Return (X, Y) of the center of cell containing provided text 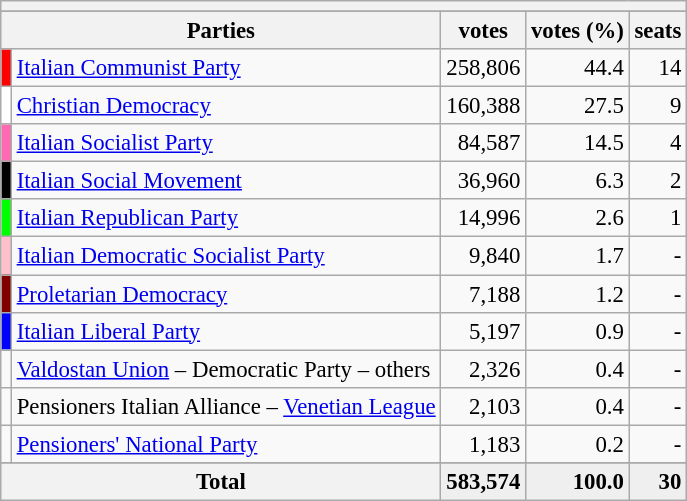
14 (658, 68)
seats (658, 31)
votes (%) (578, 31)
2,103 (484, 406)
0.9 (578, 331)
84,587 (484, 143)
Italian Republican Party (226, 219)
Parties (221, 31)
0.2 (578, 444)
Italian Social Movement (226, 181)
Italian Socialist Party (226, 143)
Italian Communist Party (226, 68)
Christian Democracy (226, 106)
4 (658, 143)
36,960 (484, 181)
2,326 (484, 369)
Total (221, 482)
44.4 (578, 68)
14,996 (484, 219)
9 (658, 106)
100.0 (578, 482)
Italian Liberal Party (226, 331)
1,183 (484, 444)
2 (658, 181)
7,188 (484, 294)
583,574 (484, 482)
Valdostan Union – Democratic Party – others (226, 369)
votes (484, 31)
Pensioners' National Party (226, 444)
Italian Democratic Socialist Party (226, 256)
14.5 (578, 143)
5,197 (484, 331)
Pensioners Italian Alliance – Venetian League (226, 406)
160,388 (484, 106)
27.5 (578, 106)
1.2 (578, 294)
30 (658, 482)
9,840 (484, 256)
Proletarian Democracy (226, 294)
1.7 (578, 256)
6.3 (578, 181)
258,806 (484, 68)
2.6 (578, 219)
1 (658, 219)
